Capture the cell that displays the provided text and extract its [X, Y] central coordinate. 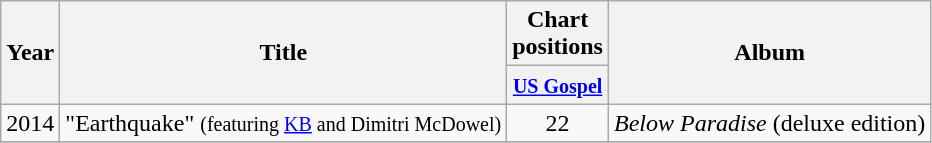
Album [769, 52]
Below Paradise (deluxe edition) [769, 123]
Year [30, 52]
"Earthquake" (featuring KB and Dimitri McDowel) [284, 123]
Chart positions [558, 34]
22 [558, 123]
Title [284, 52]
US Gospel [558, 85]
2014 [30, 123]
